Search for the cell housing the specified text and yield its [x, y] center coordinate. 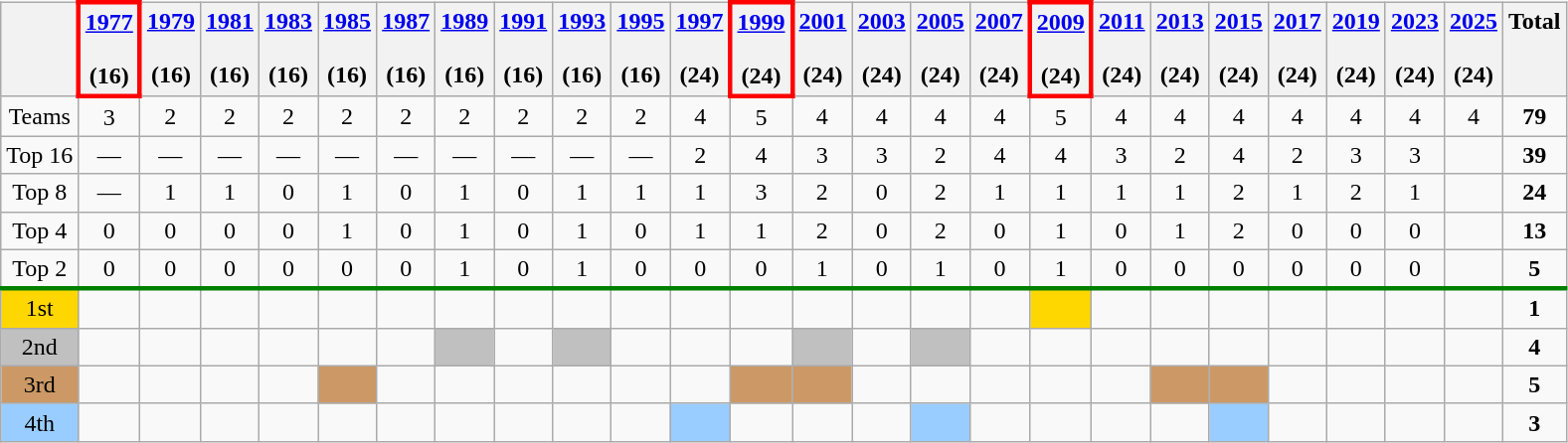
1979(16) [171, 50]
2023(24) [1414, 50]
1st [40, 309]
1981(16) [229, 50]
2001(24) [823, 50]
24 [1534, 193]
1999(24) [761, 50]
2015(24) [1239, 50]
1985(16) [348, 50]
1983(16) [288, 50]
39 [1534, 155]
2019(24) [1356, 50]
Teams [40, 116]
1997(24) [700, 50]
2017(24) [1297, 50]
2013(24) [1179, 50]
Top 2 [40, 269]
2025(24) [1474, 50]
1987(16) [406, 50]
79 [1534, 116]
1993(16) [583, 50]
2003(24) [881, 50]
2007(24) [1000, 50]
Top 4 [40, 230]
4th [40, 422]
1977(16) [109, 50]
1989(16) [465, 50]
13 [1534, 230]
Top 16 [40, 155]
3rd [40, 384]
Top 8 [40, 193]
2009(24) [1061, 50]
Total [1534, 50]
2011(24) [1122, 50]
2005(24) [941, 50]
2nd [40, 347]
1995(16) [640, 50]
1991(16) [523, 50]
